Return the (X, Y) coordinate for the center point of the cell that contains the specified text.  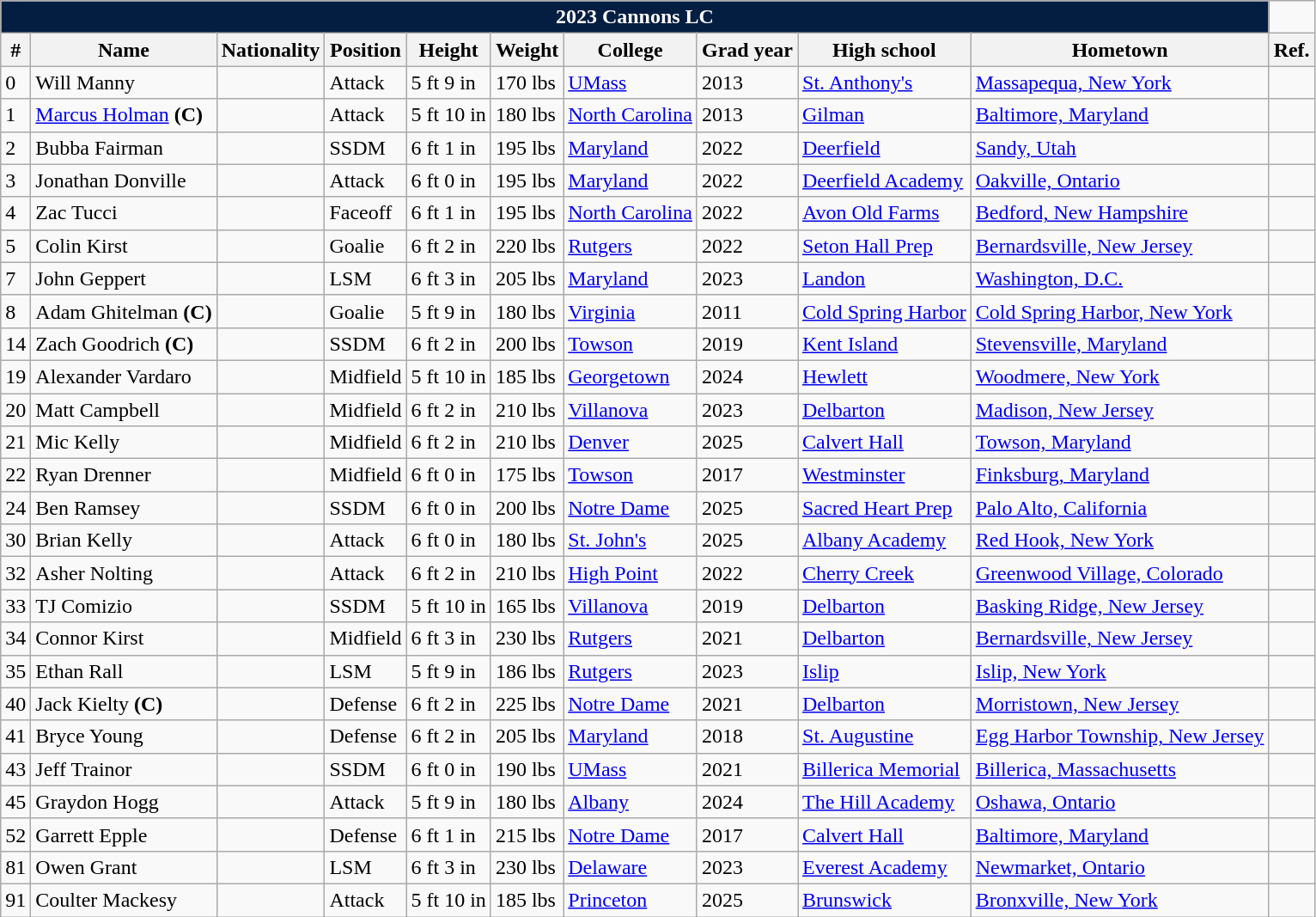
Washington, D.C. (1120, 278)
St. Augustine (884, 737)
Albany Academy (884, 541)
22 (15, 475)
Avon Old Farms (884, 213)
Everest Academy (884, 867)
7 (15, 278)
Palo Alto, California (1120, 508)
Georgetown (631, 376)
Kent Island (884, 344)
Name (124, 50)
33 (15, 606)
Ref. (1292, 50)
2023 Cannons LC (635, 17)
Newmarket, Ontario (1120, 867)
Hewlett (884, 376)
Sacred Heart Prep (884, 508)
2 (15, 148)
Will Manny (124, 83)
Islip (884, 671)
91 (15, 900)
52 (15, 834)
Brian Kelly (124, 541)
175 lbs (527, 475)
186 lbs (527, 671)
34 (15, 639)
43 (15, 769)
Bubba Fairman (124, 148)
81 (15, 867)
Billerica, Massachusetts (1120, 769)
Red Hook, New York (1120, 541)
Deerfield (884, 148)
Position (366, 50)
Coulter Mackesy (124, 900)
High school (884, 50)
Deerfield Academy (884, 180)
Asher Nolting (124, 573)
John Geppert (124, 278)
Brunswick (884, 900)
Westminster (884, 475)
Jeff Trainor (124, 769)
2018 (747, 737)
# (15, 50)
1 (15, 115)
220 lbs (527, 246)
Princeton (631, 900)
Owen Grant (124, 867)
Seton Hall Prep (884, 246)
Egg Harbor Township, New Jersey (1120, 737)
Bryce Young (124, 737)
Bedford, New Hampshire (1120, 213)
Mic Kelly (124, 443)
Cold Spring Harbor (884, 311)
24 (15, 508)
40 (15, 704)
30 (15, 541)
Oakville, Ontario (1120, 180)
35 (15, 671)
170 lbs (527, 83)
Graydon Hogg (124, 802)
Grad year (747, 50)
14 (15, 344)
Albany (631, 802)
Cherry Creek (884, 573)
The Hill Academy (884, 802)
Towson, Maryland (1120, 443)
5 (15, 246)
Jack Kielty (C) (124, 704)
Oshawa, Ontario (1120, 802)
College (631, 50)
Colin Kirst (124, 246)
Morristown, New Jersey (1120, 704)
Virginia (631, 311)
Faceoff (366, 213)
45 (15, 802)
Cold Spring Harbor, New York (1120, 311)
Height (448, 50)
Madison, New Jersey (1120, 410)
Billerica Memorial (884, 769)
Zach Goodrich (C) (124, 344)
Bronxville, New York (1120, 900)
Greenwood Village, Colorado (1120, 573)
Connor Kirst (124, 639)
Zac Tucci (124, 213)
Marcus Holman (C) (124, 115)
Nationality (271, 50)
Ethan Rall (124, 671)
St. Anthony's (884, 83)
2011 (747, 311)
20 (15, 410)
165 lbs (527, 606)
3 (15, 180)
Alexander Vardaro (124, 376)
Massapequa, New York (1120, 83)
High Point (631, 573)
Adam Ghitelman (C) (124, 311)
Basking Ridge, New Jersey (1120, 606)
21 (15, 443)
Landon (884, 278)
Garrett Epple (124, 834)
Stevensville, Maryland (1120, 344)
19 (15, 376)
0 (15, 83)
8 (15, 311)
Weight (527, 50)
Jonathan Donville (124, 180)
Sandy, Utah (1120, 148)
32 (15, 573)
Islip, New York (1120, 671)
Ryan Drenner (124, 475)
215 lbs (527, 834)
Matt Campbell (124, 410)
Finksburg, Maryland (1120, 475)
Denver (631, 443)
190 lbs (527, 769)
Gilman (884, 115)
St. John's (631, 541)
Ben Ramsey (124, 508)
4 (15, 213)
Woodmere, New York (1120, 376)
Delaware (631, 867)
TJ Comizio (124, 606)
Hometown (1120, 50)
41 (15, 737)
225 lbs (527, 704)
